Scan for the cell matching the given text and deliver its (x, y) coordinate at center. 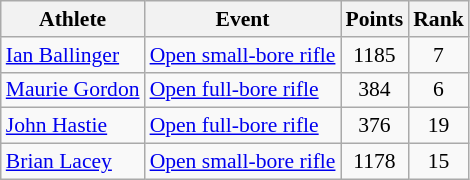
15 (438, 162)
19 (438, 126)
6 (438, 90)
Maurie Gordon (73, 90)
384 (374, 90)
Ian Ballinger (73, 55)
7 (438, 55)
1178 (374, 162)
Athlete (73, 19)
1185 (374, 55)
John Hastie (73, 126)
Rank (438, 19)
Event (243, 19)
Points (374, 19)
376 (374, 126)
Brian Lacey (73, 162)
